Output the [x, y] coordinate of the center of the cell containing the given text.  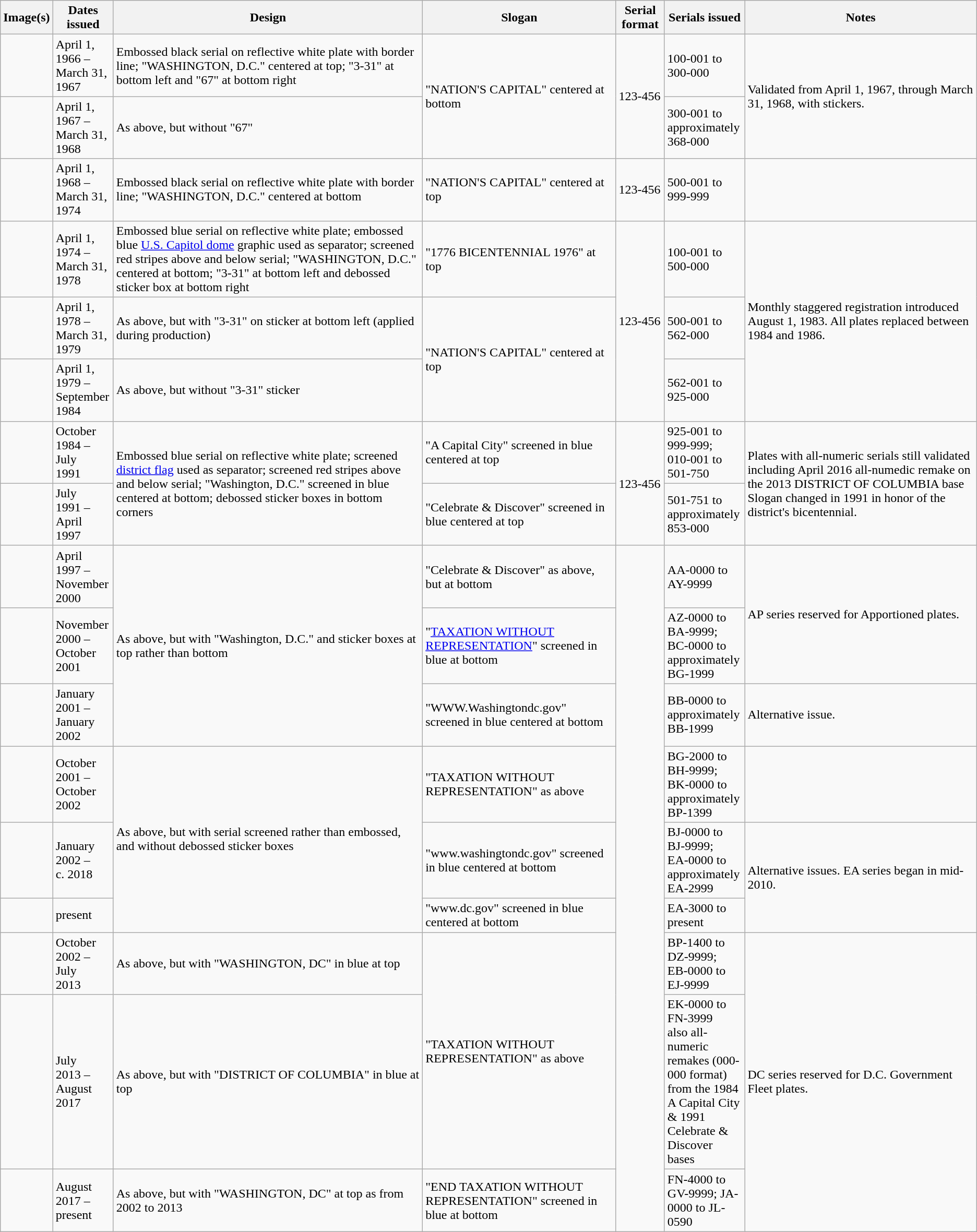
Image(s) [27, 18]
BG-2000 to BH-9999;BK-0000 to approximately BP-1399 [705, 784]
As above, but with "WASHINGTON, DC" at top as from 2002 to 2013 [268, 1200]
August2017 – present [83, 1200]
July 1991 –April1997 [83, 515]
April 1, 1967 – March 31, 1968 [83, 127]
April 1, 1968 – March 31, 1974 [83, 190]
As above, but with "WASHINGTON, DC" in blue at top [268, 963]
January 2001 – January 2002 [83, 715]
562-001 to 925-000 [705, 390]
"Celebrate & Discover" screened in blue centered at top [519, 515]
"www.washingtondc.gov" screened in blue centered at bottom [519, 860]
April 1, 1979 – September 1984 [83, 390]
Monthly staggered registration introduced August 1, 1983. All plates replaced between 1984 and 1986. [861, 321]
BP-1400 to DZ-9999;EB-0000 toEJ-9999 [705, 963]
April 1, 1978 – March 31, 1979 [83, 328]
July2013 –August2017 [83, 1082]
Design [268, 18]
Serials issued [705, 18]
AA-0000 toAY-9999 [705, 576]
300-001 to approximately 368-000 [705, 127]
Embossed black serial on reflective white plate with border line; "WASHINGTON, D.C." centered at bottom [268, 190]
October 1984 – July1991 [83, 452]
As above, but without "3-31" sticker [268, 390]
November 2000 – October 2001 [83, 645]
"END TAXATION WITHOUT REPRESENTATION" screened in blue at bottom [519, 1200]
Serial format [640, 18]
BJ-0000 toBJ-9999;EA-0000 to approximately EA-2999 [705, 860]
As above, but with "3-31" on sticker at bottom left (applied during production) [268, 328]
Embossed black serial on reflective white plate with border line; "WASHINGTON, D.C." centered at top; "3-31" at bottom left and "67" at bottom right [268, 66]
Alternative issues. EA series began in mid-2010. [861, 878]
"www.dc.gov" screened in blue centered at bottom [519, 915]
October 2002 –July2013 [83, 963]
500-001 to 562-000 [705, 328]
April1997 – November 2000 [83, 576]
"Celebrate & Discover" as above, but at bottom [519, 576]
100-001 to 300-000 [705, 66]
Dates issued [83, 18]
present [83, 915]
501-751 to approximately 853-000 [705, 515]
January 2002 – c. 2018 [83, 860]
As above, but with "Washington, D.C." and sticker boxes at top rather than bottom [268, 645]
"NATION'S CAPITAL" centered at bottom [519, 97]
"A Capital City" screened in blue centered at top [519, 452]
October 2001 – October 2002 [83, 784]
April 1, 1966 – March 31, 1967 [83, 66]
925-001 to 999-999;010-001 to 501-750 [705, 452]
Slogan [519, 18]
As above, but with serial screened rather than embossed, and without debossed sticker boxes [268, 839]
EK-0000 to FN-3999also all-numeric remakes (000-000 format) from the 1984 A Capital City & 1991 Celebrate & Discover bases [705, 1082]
DC series reserved for D.C. Government Fleet plates. [861, 1082]
BB-0000 to approximately BB-1999 [705, 715]
500-001 to 999-999 [705, 190]
AZ-0000 to BA-9999;BC-0000 to approximately BG-1999 [705, 645]
"WWW.Washingtondc.gov" screened in blue centered at bottom [519, 715]
Validated from April 1, 1967, through March 31, 1968, with stickers. [861, 97]
100-001 to 500-000 [705, 259]
As above, but without "67" [268, 127]
"TAXATION WITHOUT REPRESENTATION" screened in blue at bottom [519, 645]
EA-3000 to present [705, 915]
"1776 BICENTENNIAL 1976" at top [519, 259]
AP series reserved for Apportioned plates. [861, 615]
April 1, 1974 – March 31, 1978 [83, 259]
FN-4000 to GV-9999; JA-0000 to JL-0590 [705, 1200]
Notes [861, 18]
As above, but with "DISTRICT OF COLUMBIA" in blue at top [268, 1082]
Alternative issue. [861, 715]
